Search for the cell housing the specified text and yield its [X, Y] center coordinate. 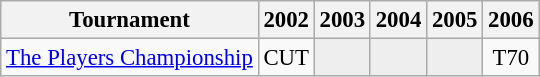
2003 [342, 20]
CUT [286, 58]
T70 [511, 58]
2006 [511, 20]
Tournament [130, 20]
2002 [286, 20]
2005 [455, 20]
2004 [398, 20]
The Players Championship [130, 58]
